From the cell containing the given text, extract its center point as [X, Y] coordinate. 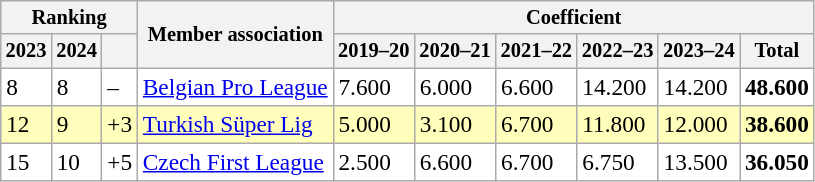
2023–24 [698, 51]
6.750 [618, 162]
9 [76, 124]
2024 [76, 51]
Ranking [70, 17]
11.800 [618, 124]
Coefficient [574, 17]
48.600 [778, 87]
7.600 [374, 87]
36.050 [778, 162]
15 [26, 162]
2021–22 [536, 51]
2022–23 [618, 51]
+3 [120, 124]
Total [778, 51]
2.500 [374, 162]
3.100 [454, 124]
2020–21 [454, 51]
Member association [235, 34]
Belgian Pro League [235, 87]
10 [76, 162]
Turkish Süper Lig [235, 124]
38.600 [778, 124]
Czech First League [235, 162]
5.000 [374, 124]
6.000 [454, 87]
+5 [120, 162]
13.500 [698, 162]
2023 [26, 51]
– [120, 87]
2019–20 [374, 51]
12 [26, 124]
12.000 [698, 124]
